Provide the [x, y] coordinate of the cell's center where the given text is located.  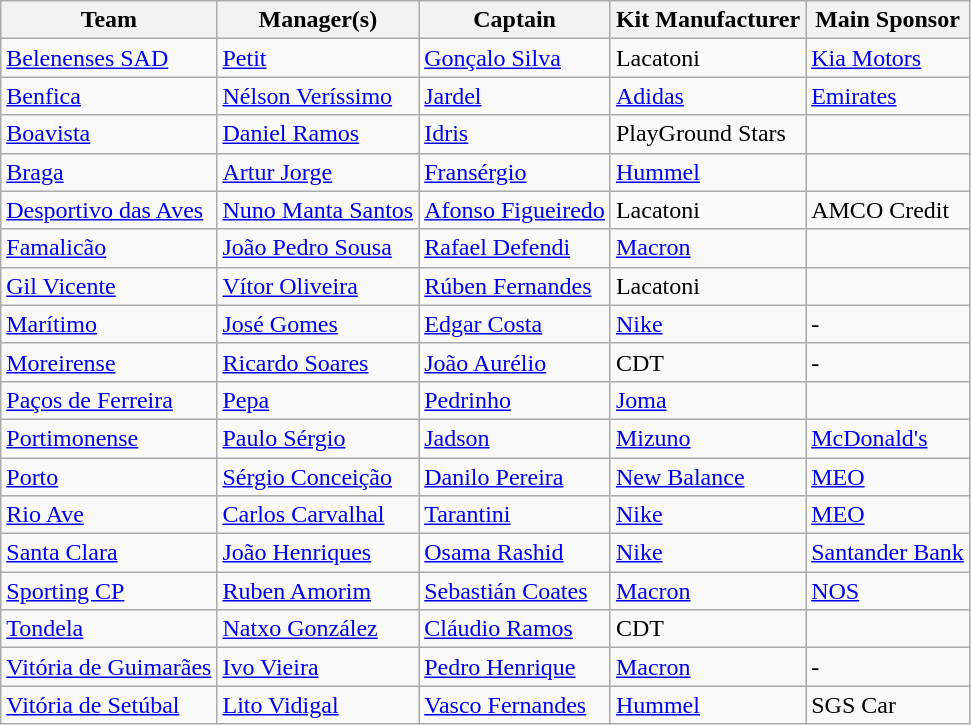
Rúben Fernandes [515, 286]
Braga [109, 172]
Manager(s) [318, 20]
Santander Bank [888, 553]
Desportivo das Aves [109, 210]
Boavista [109, 134]
Emirates [888, 96]
Belenenses SAD [109, 58]
Natxo González [318, 629]
Vitória de Guimarães [109, 667]
Santa Clara [109, 553]
Artur Jorge [318, 172]
Portimonense [109, 438]
Pepa [318, 400]
Osama Rashid [515, 553]
Paços de Ferreira [109, 400]
McDonald's [888, 438]
SGS Car [888, 705]
José Gomes [318, 324]
Daniel Ramos [318, 134]
Vitória de Setúbal [109, 705]
Sebastián Coates [515, 591]
Nélson Veríssimo [318, 96]
PlayGround Stars [708, 134]
Pedrinho [515, 400]
Ricardo Soares [318, 362]
Kia Motors [888, 58]
Marítimo [109, 324]
Benfica [109, 96]
Adidas [708, 96]
Tondela [109, 629]
João Aurélio [515, 362]
Gil Vicente [109, 286]
Rafael Defendi [515, 248]
Nuno Manta Santos [318, 210]
Sérgio Conceição [318, 477]
João Henriques [318, 553]
New Balance [708, 477]
Vítor Oliveira [318, 286]
Edgar Costa [515, 324]
Pedro Henrique [515, 667]
Afonso Figueiredo [515, 210]
Idris [515, 134]
Fransérgio [515, 172]
Cláudio Ramos [515, 629]
Team [109, 20]
Ruben Amorim [318, 591]
Famalicão [109, 248]
Jadson [515, 438]
Jardel [515, 96]
Petit [318, 58]
Vasco Fernandes [515, 705]
Main Sponsor [888, 20]
Rio Ave [109, 515]
AMCO Credit [888, 210]
Porto [109, 477]
Gonçalo Silva [515, 58]
NOS [888, 591]
Paulo Sérgio [318, 438]
Sporting CP [109, 591]
Danilo Pereira [515, 477]
Kit Manufacturer [708, 20]
João Pedro Sousa [318, 248]
Joma [708, 400]
Mizuno [708, 438]
Moreirense [109, 362]
Ivo Vieira [318, 667]
Captain [515, 20]
Tarantini [515, 515]
Carlos Carvalhal [318, 515]
Lito Vidigal [318, 705]
